Scan for the cell matching the given text and deliver its [x, y] coordinate at center. 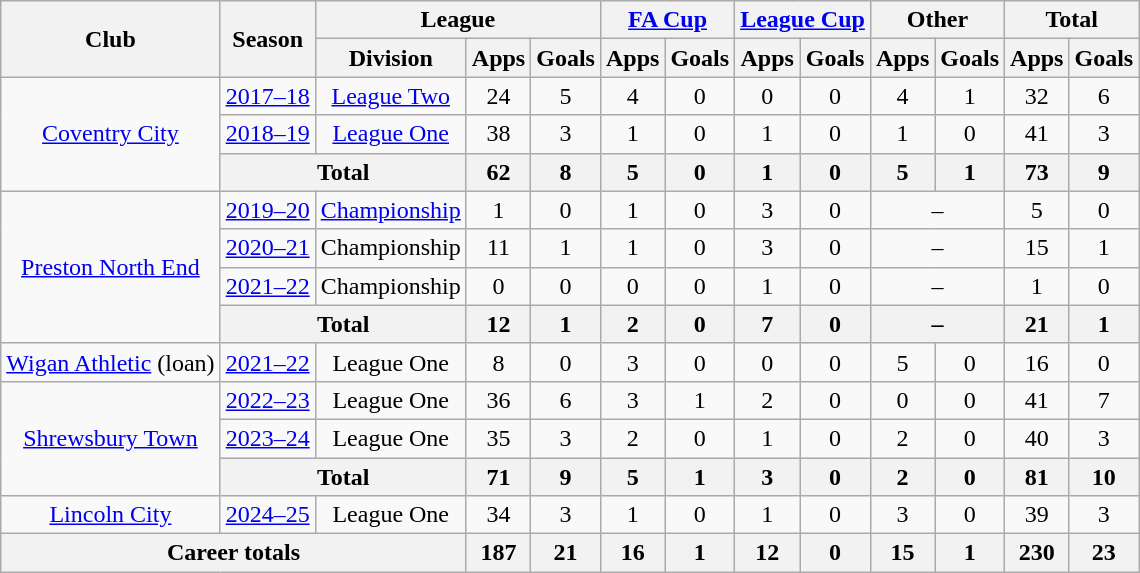
Wigan Athletic (loan) [110, 362]
2023–24 [268, 438]
League Two [390, 96]
38 [498, 134]
Club [110, 39]
Lincoln City [110, 515]
187 [498, 553]
Other [937, 20]
24 [498, 96]
Preston North End [110, 267]
2019–20 [268, 210]
2017–18 [268, 96]
34 [498, 515]
Shrewsbury Town [110, 438]
230 [1037, 553]
11 [498, 248]
2022–23 [268, 400]
2024–25 [268, 515]
2018–19 [268, 134]
36 [498, 400]
62 [498, 172]
FA Cup [667, 20]
73 [1037, 172]
League Cup [803, 20]
23 [1104, 553]
32 [1037, 96]
Division [390, 58]
40 [1037, 438]
League [458, 20]
Season [268, 39]
Career totals [234, 553]
10 [1104, 477]
35 [498, 438]
Coventry City [110, 134]
71 [498, 477]
39 [1037, 515]
81 [1037, 477]
2020–21 [268, 248]
